Extract the (X, Y) coordinate from the center of the cell holding the provided text.  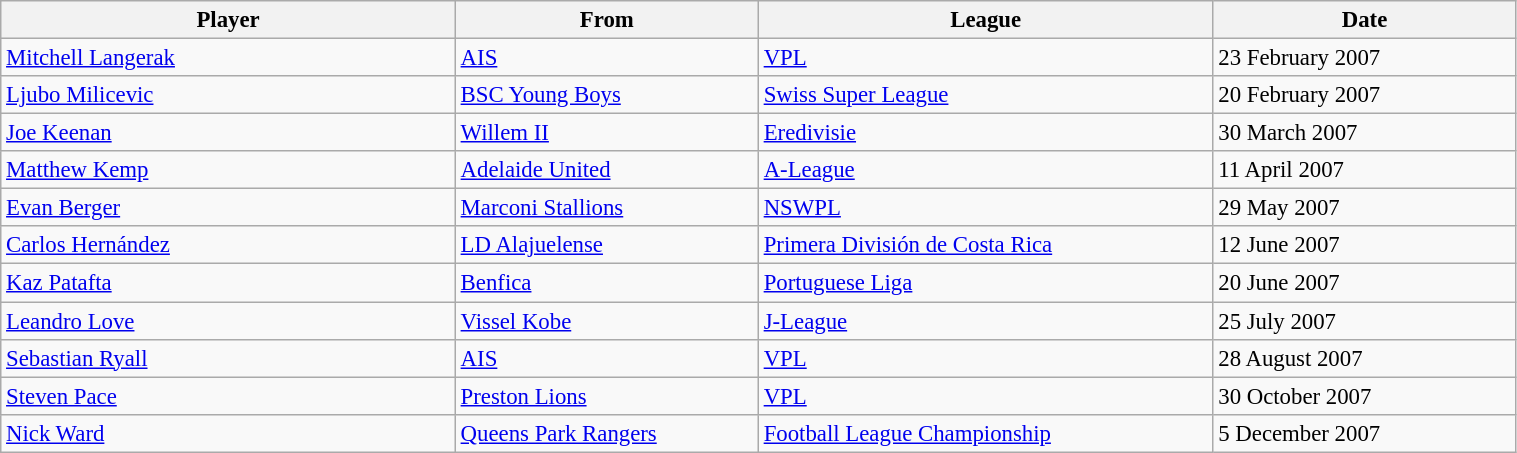
Portuguese Liga (986, 283)
12 June 2007 (1364, 245)
Benfica (606, 283)
Primera División de Costa Rica (986, 245)
20 June 2007 (1364, 283)
Evan Berger (228, 208)
30 October 2007 (1364, 396)
LD Alajuelense (606, 245)
Ljubo Milicevic (228, 95)
28 August 2007 (1364, 358)
Joe Keenan (228, 133)
11 April 2007 (1364, 170)
Carlos Hernández (228, 245)
Mitchell Langerak (228, 58)
Swiss Super League (986, 95)
Steven Pace (228, 396)
Sebastian Ryall (228, 358)
Marconi Stallions (606, 208)
NSWPL (986, 208)
5 December 2007 (1364, 433)
A-League (986, 170)
Football League Championship (986, 433)
Matthew Kemp (228, 170)
Date (1364, 20)
BSC Young Boys (606, 95)
25 July 2007 (1364, 321)
Willem II (606, 133)
Player (228, 20)
23 February 2007 (1364, 58)
30 March 2007 (1364, 133)
29 May 2007 (1364, 208)
Leandro Love (228, 321)
Nick Ward (228, 433)
From (606, 20)
Adelaide United (606, 170)
Preston Lions (606, 396)
Vissel Kobe (606, 321)
J-League (986, 321)
League (986, 20)
Eredivisie (986, 133)
20 February 2007 (1364, 95)
Kaz Patafta (228, 283)
Queens Park Rangers (606, 433)
